Capture the cell that displays the provided text and extract its [X, Y] central coordinate. 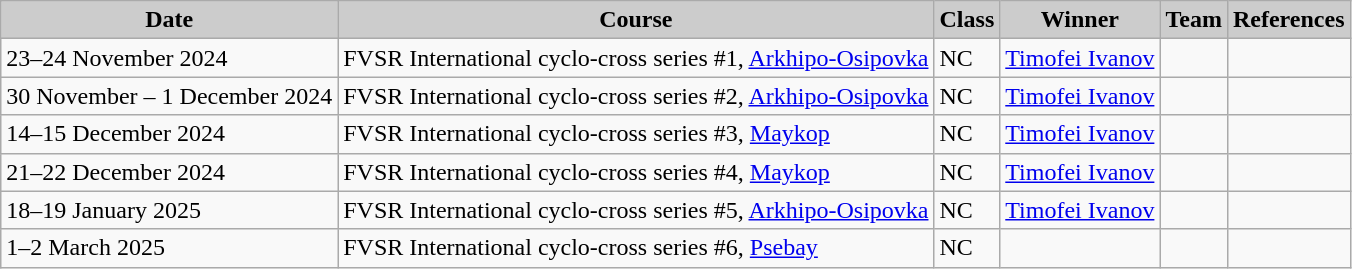
Team [1194, 20]
30 November – 1 December 2024 [170, 96]
Winner [1080, 20]
1–2 March 2025 [170, 248]
FVSR International cyclo-cross series #4, Maykop [636, 172]
14–15 December 2024 [170, 134]
FVSR International cyclo-cross series #3, Maykop [636, 134]
References [1288, 20]
FVSR International cyclo-cross series #5, Arkhipo-Osipovka [636, 210]
Course [636, 20]
FVSR International cyclo-cross series #1, Arkhipo-Osipovka [636, 58]
FVSR International cyclo-cross series #2, Arkhipo-Osipovka [636, 96]
Class [967, 20]
21–22 December 2024 [170, 172]
18–19 January 2025 [170, 210]
FVSR International cyclo-cross series #6, Psebay [636, 248]
Date [170, 20]
23–24 November 2024 [170, 58]
